From the cell containing the given text, extract its center point as [x, y] coordinate. 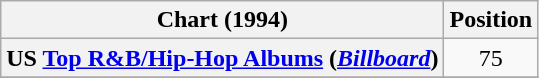
75 [491, 58]
Chart (1994) [222, 20]
US Top R&B/Hip-Hop Albums (Billboard) [222, 58]
Position [491, 20]
